For the text-containing cell, return its midpoint in (x, y) coordinate format. 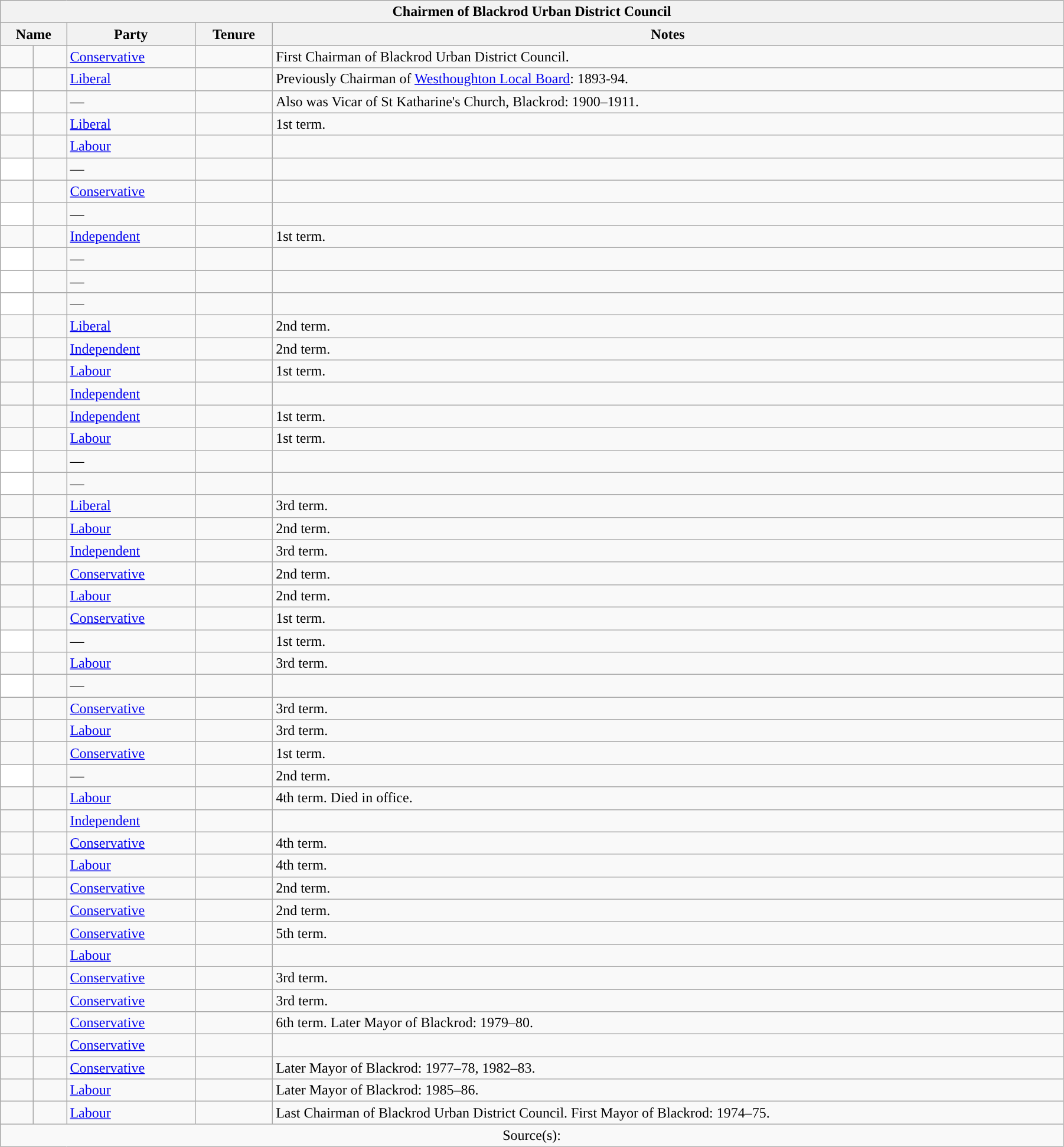
Also was Vicar of St Katharine's Church, Blackrod: 1900–1911. (668, 102)
4th term. Died in office. (668, 798)
Tenure (234, 34)
First Chairman of Blackrod Urban District Council. (668, 57)
5th term. (668, 933)
6th term. Later Mayor of Blackrod: 1979–80. (668, 1023)
Chairmen of Blackrod Urban District Council (532, 12)
Later Mayor of Blackrod: 1985–86. (668, 1090)
Name (34, 34)
Party (131, 34)
Later Mayor of Blackrod: 1977–78, 1982–83. (668, 1068)
Last Chairman of Blackrod Urban District Council. First Mayor of Blackrod: 1974–75. (668, 1113)
Notes (668, 34)
Previously Chairman of Westhoughton Local Board: 1893-94. (668, 79)
Source(s): (532, 1135)
